Pinpoint the cell where the given text exists, returning its [x, y] midpoint coordinate. 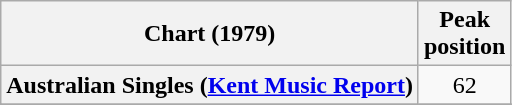
Chart (1979) [210, 34]
62 [464, 85]
Australian Singles (Kent Music Report) [210, 85]
Peakposition [464, 34]
